Pinpoint the cell where the given text exists, returning its (X, Y) midpoint coordinate. 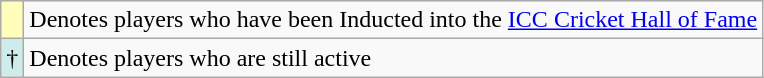
Denotes players who have been Inducted into the ICC Cricket Hall of Fame (394, 20)
† (12, 58)
Denotes players who are still active (394, 58)
